Extract the (x, y) coordinate from the center of the cell holding the provided text.  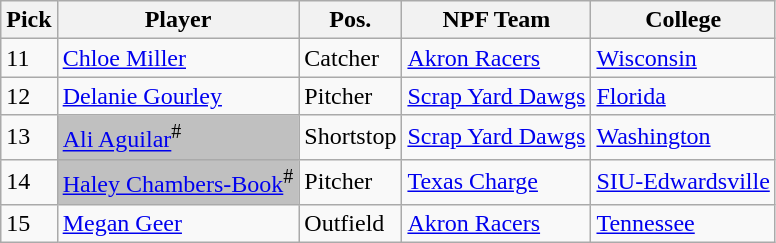
Haley Chambers-Book# (178, 182)
15 (29, 223)
Wisconsin (683, 58)
College (683, 20)
Megan Geer (178, 223)
Ali Aguilar# (178, 138)
NPF Team (496, 20)
Pos. (350, 20)
Pick (29, 20)
14 (29, 182)
Shortstop (350, 138)
Player (178, 20)
11 (29, 58)
SIU-Edwardsville (683, 182)
Chloe Miller (178, 58)
Washington (683, 138)
Texas Charge (496, 182)
Tennessee (683, 223)
Catcher (350, 58)
Delanie Gourley (178, 96)
13 (29, 138)
Outfield (350, 223)
Florida (683, 96)
12 (29, 96)
